Capture the cell that displays the provided text and extract its (x, y) central coordinate. 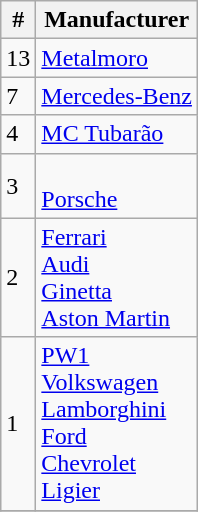
7 (18, 96)
# (18, 20)
Ferrari Audi Ginetta Aston Martin (117, 278)
Mercedes-Benz (117, 96)
Metalmoro (117, 58)
PW1 Volkswagen Lamborghini Ford Chevrolet Ligier (117, 424)
Manufacturer (117, 20)
MC Tubarão (117, 134)
1 (18, 424)
2 (18, 278)
Porsche (117, 186)
3 (18, 186)
4 (18, 134)
13 (18, 58)
